Scan for the cell matching the given text and deliver its [x, y] coordinate at center. 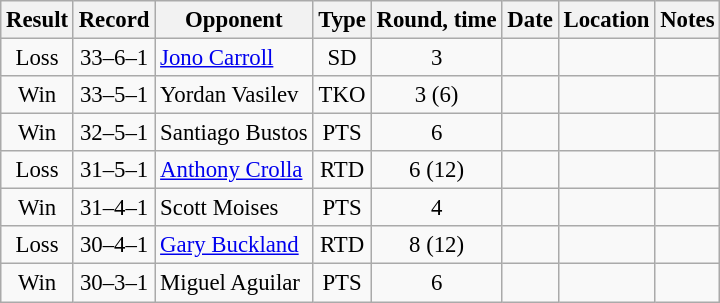
Yordan Vasilev [234, 95]
Type [342, 20]
TKO [342, 95]
30–3–1 [114, 283]
Opponent [234, 20]
4 [436, 208]
33–6–1 [114, 58]
32–5–1 [114, 133]
Record [114, 20]
3 (6) [436, 95]
Location [606, 20]
30–4–1 [114, 245]
Miguel Aguilar [234, 283]
Result [38, 20]
8 (12) [436, 245]
Round, time [436, 20]
6 (12) [436, 170]
Notes [688, 20]
Gary Buckland [234, 245]
Santiago Bustos [234, 133]
Anthony Crolla [234, 170]
33–5–1 [114, 95]
31–4–1 [114, 208]
Jono Carroll [234, 58]
SD [342, 58]
3 [436, 58]
31–5–1 [114, 170]
Scott Moises [234, 208]
Date [530, 20]
